Pinpoint the cell where the given text exists, returning its (X, Y) midpoint coordinate. 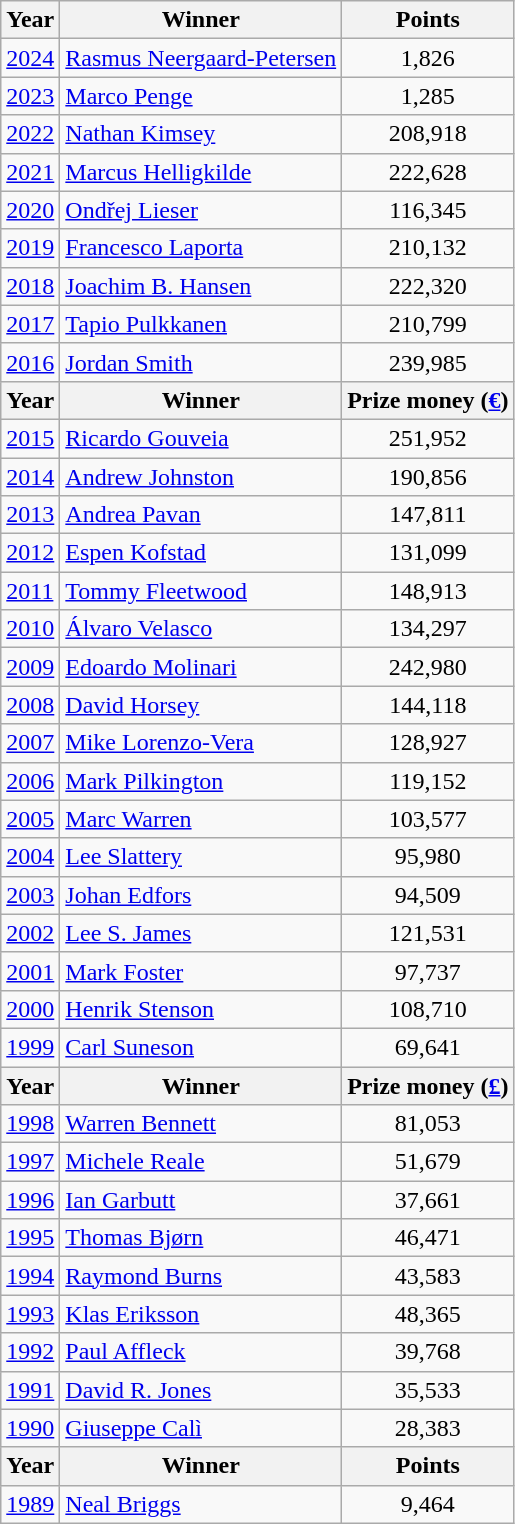
Mark Foster (201, 971)
Andrew Johnston (201, 477)
Francesco Laporta (201, 248)
147,811 (428, 515)
2018 (30, 286)
2020 (30, 210)
81,053 (428, 1124)
116,345 (428, 210)
Marc Warren (201, 819)
97,737 (428, 971)
1,826 (428, 58)
222,628 (428, 172)
2015 (30, 438)
2011 (30, 591)
Warren Bennett (201, 1124)
Prize money (£) (428, 1085)
Ondřej Lieser (201, 210)
David Horsey (201, 705)
Thomas Bjørn (201, 1238)
1998 (30, 1124)
1994 (30, 1276)
Tommy Fleetwood (201, 591)
9,464 (428, 1504)
2023 (30, 96)
251,952 (428, 438)
95,980 (428, 857)
35,533 (428, 1390)
Carl Suneson (201, 1047)
108,710 (428, 1009)
1989 (30, 1504)
1990 (30, 1428)
Johan Edfors (201, 895)
2005 (30, 819)
2001 (30, 971)
Klas Eriksson (201, 1314)
2024 (30, 58)
Ian Garbutt (201, 1200)
1993 (30, 1314)
94,509 (428, 895)
39,768 (428, 1352)
2017 (30, 324)
Lee Slattery (201, 857)
37,661 (428, 1200)
Joachim B. Hansen (201, 286)
239,985 (428, 362)
43,583 (428, 1276)
Tapio Pulkkanen (201, 324)
Nathan Kimsey (201, 134)
Andrea Pavan (201, 515)
121,531 (428, 933)
2009 (30, 667)
2003 (30, 895)
David R. Jones (201, 1390)
Raymond Burns (201, 1276)
1,285 (428, 96)
148,913 (428, 591)
2004 (30, 857)
Marcus Helligkilde (201, 172)
Edoardo Molinari (201, 667)
1999 (30, 1047)
119,152 (428, 781)
Espen Kofstad (201, 553)
2008 (30, 705)
Mark Pilkington (201, 781)
2021 (30, 172)
2010 (30, 629)
2022 (30, 134)
2019 (30, 248)
Michele Reale (201, 1162)
Rasmus Neergaard-Petersen (201, 58)
Giuseppe Calì (201, 1428)
222,320 (428, 286)
2007 (30, 743)
Paul Affleck (201, 1352)
2006 (30, 781)
1992 (30, 1352)
46,471 (428, 1238)
144,118 (428, 705)
Prize money (€) (428, 400)
Álvaro Velasco (201, 629)
210,799 (428, 324)
69,641 (428, 1047)
Jordan Smith (201, 362)
2012 (30, 553)
1996 (30, 1200)
Henrik Stenson (201, 1009)
48,365 (428, 1314)
Mike Lorenzo-Vera (201, 743)
Ricardo Gouveia (201, 438)
210,132 (428, 248)
190,856 (428, 477)
1991 (30, 1390)
103,577 (428, 819)
Neal Briggs (201, 1504)
1997 (30, 1162)
2013 (30, 515)
208,918 (428, 134)
131,099 (428, 553)
242,980 (428, 667)
2014 (30, 477)
1995 (30, 1238)
128,927 (428, 743)
2016 (30, 362)
2002 (30, 933)
2000 (30, 1009)
28,383 (428, 1428)
51,679 (428, 1162)
Lee S. James (201, 933)
Marco Penge (201, 96)
134,297 (428, 629)
